Find where the given text appears and provide that cell's center as [x, y] coordinate. 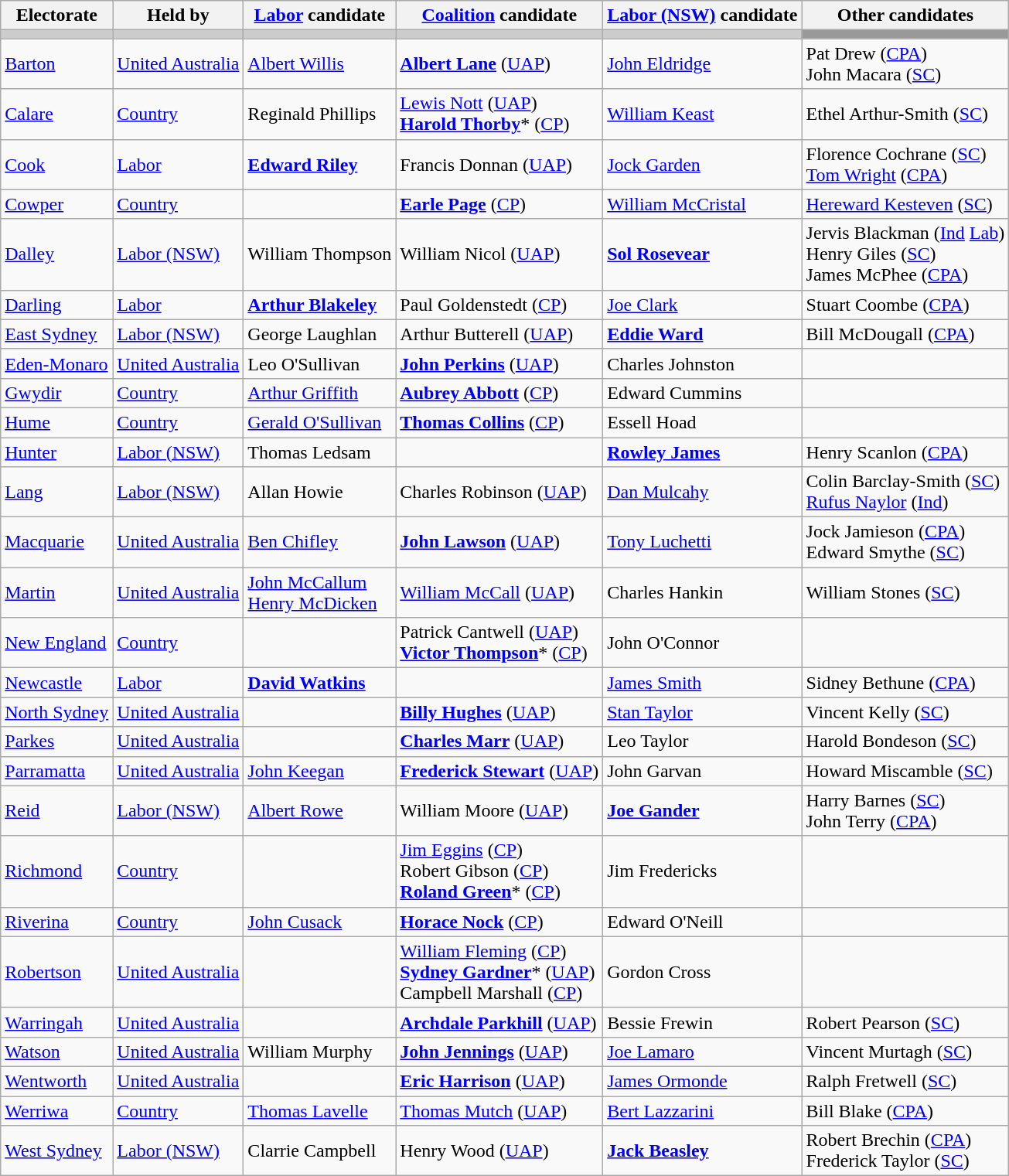
Aubrey Abbott (CP) [499, 393]
Howard Miscamble (SC) [905, 771]
Joe Clark [702, 305]
Francis Donnan (UAP) [499, 164]
Dalley [57, 254]
Cowper [57, 204]
James Smith [702, 683]
Joe Lamaro [702, 1052]
Watson [57, 1052]
William McCristal [702, 204]
Rowley James [702, 452]
Reid [57, 810]
Sidney Bethune (CPA) [905, 683]
Albert Willis [320, 63]
Jim Fredericks [702, 871]
William Keast [702, 114]
Florence Cochrane (SC)Tom Wright (CPA) [905, 164]
William Fleming (CP)Sydney Gardner* (UAP)Campbell Marshall (CP) [499, 972]
Other candidates [905, 15]
Arthur Blakeley [320, 305]
Labor (NSW) candidate [702, 15]
Charles Hankin [702, 592]
John Garvan [702, 771]
West Sydney [57, 1150]
Charles Robinson (UAP) [499, 492]
John Lawson (UAP) [499, 543]
Cook [57, 164]
Riverina [57, 922]
Thomas Mutch (UAP) [499, 1111]
John McCallumHenry McDicken [320, 592]
Electorate [57, 15]
East Sydney [57, 334]
William Thompson [320, 254]
Eden-Monaro [57, 363]
Arthur Griffith [320, 393]
Jock Jamieson (CPA)Edward Smythe (SC) [905, 543]
Arthur Butterell (UAP) [499, 334]
David Watkins [320, 683]
Coalition candidate [499, 15]
Wentworth [57, 1081]
Leo O'Sullivan [320, 363]
Newcastle [57, 683]
Calare [57, 114]
Ralph Fretwell (SC) [905, 1081]
Pat Drew (CPA)John Macara (SC) [905, 63]
Werriwa [57, 1111]
Allan Howie [320, 492]
Martin [57, 592]
Ben Chifley [320, 543]
Warringah [57, 1022]
Hunter [57, 452]
Thomas Ledsam [320, 452]
Clarrie Campbell [320, 1150]
John Perkins (UAP) [499, 363]
Robert Pearson (SC) [905, 1022]
Gordon Cross [702, 972]
New England [57, 643]
Jim Eggins (CP)Robert Gibson (CP)Roland Green* (CP) [499, 871]
Bill Blake (CPA) [905, 1111]
Tony Luchetti [702, 543]
Parkes [57, 741]
Jock Garden [702, 164]
Frederick Stewart (UAP) [499, 771]
Held by [178, 15]
Thomas Collins (CP) [499, 422]
Dan Mulcahy [702, 492]
Harry Barnes (SC)John Terry (CPA) [905, 810]
Gerald O'Sullivan [320, 422]
Colin Barclay-Smith (SC)Rufus Naylor (Ind) [905, 492]
Henry Scanlon (CPA) [905, 452]
Ethel Arthur-Smith (SC) [905, 114]
William Murphy [320, 1052]
Earle Page (CP) [499, 204]
William Stones (SC) [905, 592]
Robertson [57, 972]
Joe Gander [702, 810]
Albert Rowe [320, 810]
Sol Rosevear [702, 254]
Gwydir [57, 393]
William McCall (UAP) [499, 592]
Robert Brechin (CPA)Frederick Taylor (SC) [905, 1150]
John Keegan [320, 771]
Bert Lazzarini [702, 1111]
Edward Cummins [702, 393]
Richmond [57, 871]
Stuart Coombe (CPA) [905, 305]
Lang [57, 492]
James Ormonde [702, 1081]
North Sydney [57, 712]
William Moore (UAP) [499, 810]
Bill McDougall (CPA) [905, 334]
Horace Nock (CP) [499, 922]
Jack Beasley [702, 1150]
Essell Hoad [702, 422]
Labor candidate [320, 15]
Vincent Kelly (SC) [905, 712]
Thomas Lavelle [320, 1111]
Bessie Frewin [702, 1022]
Charles Marr (UAP) [499, 741]
Eddie Ward [702, 334]
John Eldridge [702, 63]
Reginald Phillips [320, 114]
Archdale Parkhill (UAP) [499, 1022]
Darling [57, 305]
Edward Riley [320, 164]
Hume [57, 422]
John Jennings (UAP) [499, 1052]
Barton [57, 63]
Henry Wood (UAP) [499, 1150]
Parramatta [57, 771]
Hereward Kesteven (SC) [905, 204]
George Laughlan [320, 334]
Vincent Murtagh (SC) [905, 1052]
Lewis Nott (UAP)Harold Thorby* (CP) [499, 114]
Stan Taylor [702, 712]
Harold Bondeson (SC) [905, 741]
Charles Johnston [702, 363]
Edward O'Neill [702, 922]
Eric Harrison (UAP) [499, 1081]
Leo Taylor [702, 741]
John O'Connor [702, 643]
Albert Lane (UAP) [499, 63]
Macquarie [57, 543]
Jervis Blackman (Ind Lab)Henry Giles (SC)James McPhee (CPA) [905, 254]
William Nicol (UAP) [499, 254]
Patrick Cantwell (UAP)Victor Thompson* (CP) [499, 643]
Billy Hughes (UAP) [499, 712]
Paul Goldenstedt (CP) [499, 305]
John Cusack [320, 922]
